Return the (X, Y) coordinate for the center point of the cell that contains the specified text.  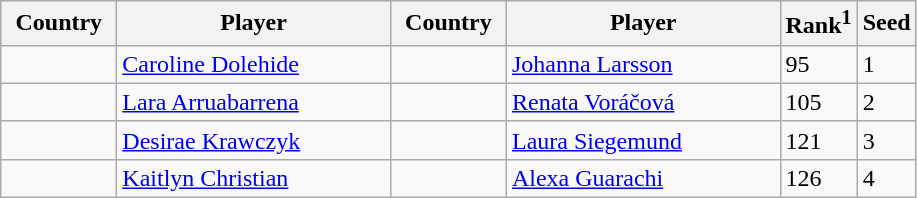
3 (886, 140)
2 (886, 102)
Renata Voráčová (643, 102)
126 (818, 178)
Seed (886, 24)
121 (818, 140)
105 (818, 102)
Caroline Dolehide (254, 64)
Lara Arruabarrena (254, 102)
Alexa Guarachi (643, 178)
Rank1 (818, 24)
95 (818, 64)
Laura Siegemund (643, 140)
1 (886, 64)
4 (886, 178)
Kaitlyn Christian (254, 178)
Johanna Larsson (643, 64)
Desirae Krawczyk (254, 140)
